Locate the cell with the specified text and output its [X, Y] center coordinate. 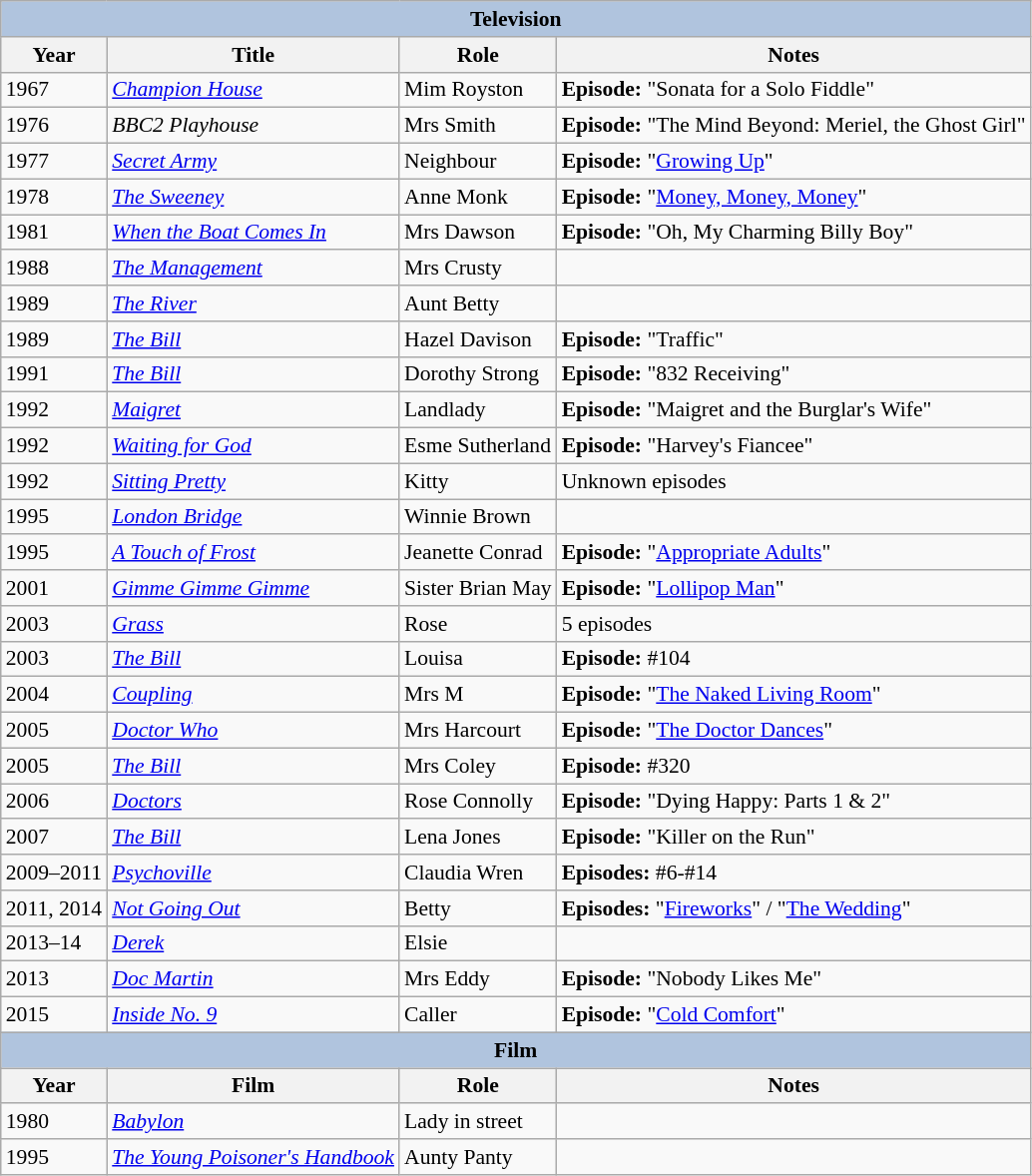
Mim Royston [478, 90]
1988 [54, 269]
The Young Poisoner's Handbook [254, 1157]
When the Boat Comes In [254, 233]
Claudia Wren [478, 873]
Doc Martin [254, 979]
A Touch of Frost [254, 553]
Episode: "Oh, My Charming Billy Boy" [794, 233]
1980 [54, 1122]
1978 [54, 197]
Episode: "Money, Money, Money" [794, 197]
Inside No. 9 [254, 1015]
Doctor Who [254, 731]
BBC2 Playhouse [254, 126]
2004 [54, 695]
2007 [54, 838]
Coupling [254, 695]
Episode: "The Naked Living Room" [794, 695]
Lena Jones [478, 838]
Doctors [254, 802]
Dorothy Strong [478, 374]
Psychoville [254, 873]
Sitting Pretty [254, 481]
Episode: "Nobody Likes Me" [794, 979]
Episode: "Cold Comfort" [794, 1015]
Episode: "Appropriate Adults" [794, 553]
Champion House [254, 90]
Episode: "The Mind Beyond: Meriel, the Ghost Girl" [794, 126]
2013–14 [54, 943]
Episode: "Lollipop Man" [794, 588]
1991 [54, 374]
2013 [54, 979]
Episode: "Growing Up" [794, 162]
1981 [54, 233]
Aunty Panty [478, 1157]
2011, 2014 [54, 908]
2015 [54, 1015]
Episode: "Harvey's Fiancee" [794, 446]
Episode: "Traffic" [794, 339]
London Bridge [254, 517]
Television [516, 19]
Jeanette Conrad [478, 553]
Aunt Betty [478, 303]
Episode: #320 [794, 766]
Kitty [478, 481]
Rose Connolly [478, 802]
2009–2011 [54, 873]
Hazel Davison [478, 339]
Episode: "832 Receiving" [794, 374]
The Management [254, 269]
Episode: "Maigret and the Burglar's Wife" [794, 410]
Title [254, 55]
Mrs Dawson [478, 233]
Lady in street [478, 1122]
Rose [478, 624]
2001 [54, 588]
Episode: "Dying Happy: Parts 1 & 2" [794, 802]
Gimme Gimme Gimme [254, 588]
Anne Monk [478, 197]
Neighbour [478, 162]
The Sweeney [254, 197]
Episode: "Sonata for a Solo Fiddle" [794, 90]
Elsie [478, 943]
Episodes: #6-#14 [794, 873]
Secret Army [254, 162]
Episode: "The Doctor Dances" [794, 731]
Episode: "Killer on the Run" [794, 838]
Babylon [254, 1122]
Sister Brian May [478, 588]
Mrs M [478, 695]
Mrs Smith [478, 126]
Betty [478, 908]
Waiting for God [254, 446]
Esme Sutherland [478, 446]
1967 [54, 90]
Mrs Coley [478, 766]
Winnie Brown [478, 517]
Caller [478, 1015]
1976 [54, 126]
Not Going Out [254, 908]
5 episodes [794, 624]
1977 [54, 162]
Landlady [478, 410]
Louisa [478, 659]
Mrs Eddy [478, 979]
Grass [254, 624]
Episodes: "Fireworks" / "The Wedding" [794, 908]
Derek [254, 943]
Unknown episodes [794, 481]
2006 [54, 802]
Maigret [254, 410]
Mrs Crusty [478, 269]
Mrs Harcourt [478, 731]
The River [254, 303]
Episode: #104 [794, 659]
